Extract the (X, Y) coordinate from the center of the cell holding the provided text.  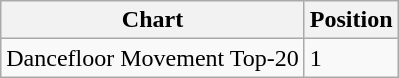
Chart (153, 20)
Dancefloor Movement Top-20 (153, 58)
Position (351, 20)
1 (351, 58)
